Search for the cell housing the specified text and yield its [X, Y] center coordinate. 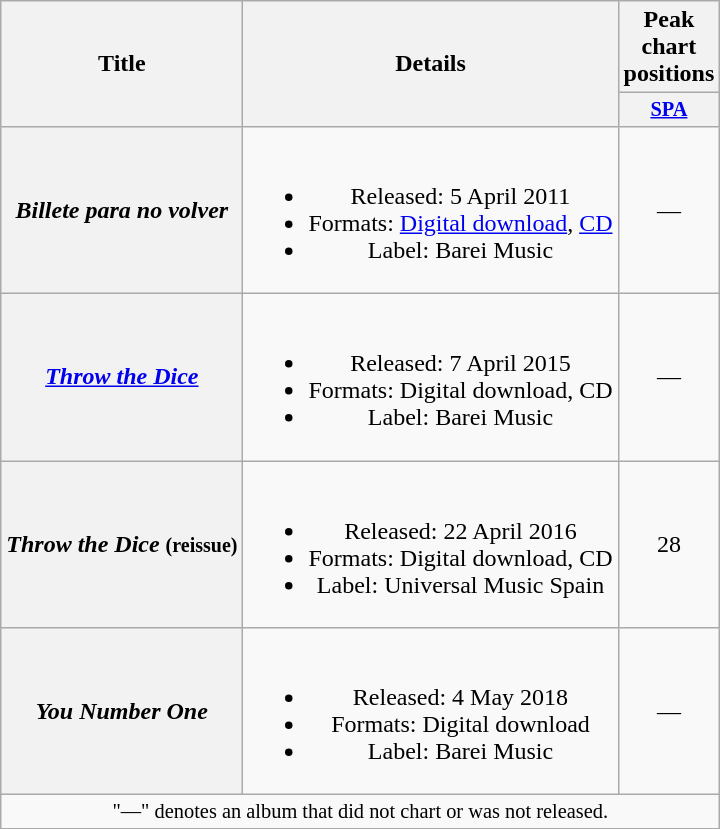
Released: 5 April 2011Formats: Digital download, CDLabel: Barei Music [430, 210]
Released: 7 April 2015Formats: Digital download, CDLabel: Barei Music [430, 378]
Title [122, 64]
Released: 4 May 2018Formats: Digital downloadLabel: Barei Music [430, 712]
"—" denotes an album that did not chart or was not released. [360, 812]
SPA [669, 110]
Throw the Dice (reissue) [122, 544]
You Number One [122, 712]
Details [430, 64]
Throw the Dice [122, 378]
Released: 22 April 2016Formats: Digital download, CDLabel: Universal Music Spain [430, 544]
Peak chart positions [669, 47]
28 [669, 544]
Billete para no volver [122, 210]
